From the cell containing the given text, extract its center point as (X, Y) coordinate. 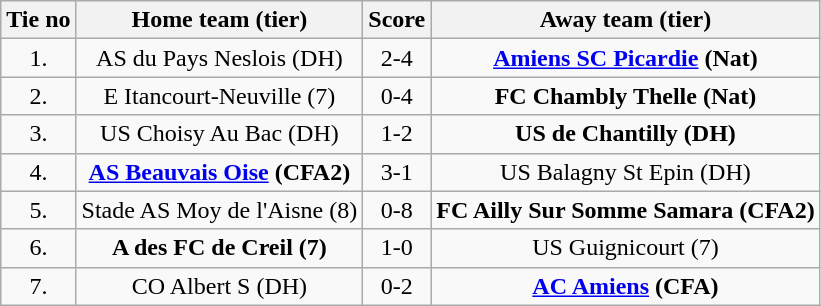
US Guignicourt (7) (626, 248)
FC Chambly Thelle (Nat) (626, 96)
FC Ailly Sur Somme Samara (CFA2) (626, 210)
US de Chantilly (DH) (626, 134)
Away team (tier) (626, 20)
Score (397, 20)
0-2 (397, 286)
5. (38, 210)
2. (38, 96)
US Choisy Au Bac (DH) (220, 134)
US Balagny St Epin (DH) (626, 172)
0-8 (397, 210)
7. (38, 286)
1-0 (397, 248)
Amiens SC Picardie (Nat) (626, 58)
E Itancourt-Neuville (7) (220, 96)
Tie no (38, 20)
CO Albert S (DH) (220, 286)
Home team (tier) (220, 20)
6. (38, 248)
2-4 (397, 58)
3. (38, 134)
3-1 (397, 172)
Stade AS Moy de l'Aisne (8) (220, 210)
AS Beauvais Oise (CFA2) (220, 172)
AC Amiens (CFA) (626, 286)
1-2 (397, 134)
1. (38, 58)
4. (38, 172)
0-4 (397, 96)
AS du Pays Neslois (DH) (220, 58)
A des FC de Creil (7) (220, 248)
